Return the [x, y] coordinate for the center point of the cell that contains the specified text.  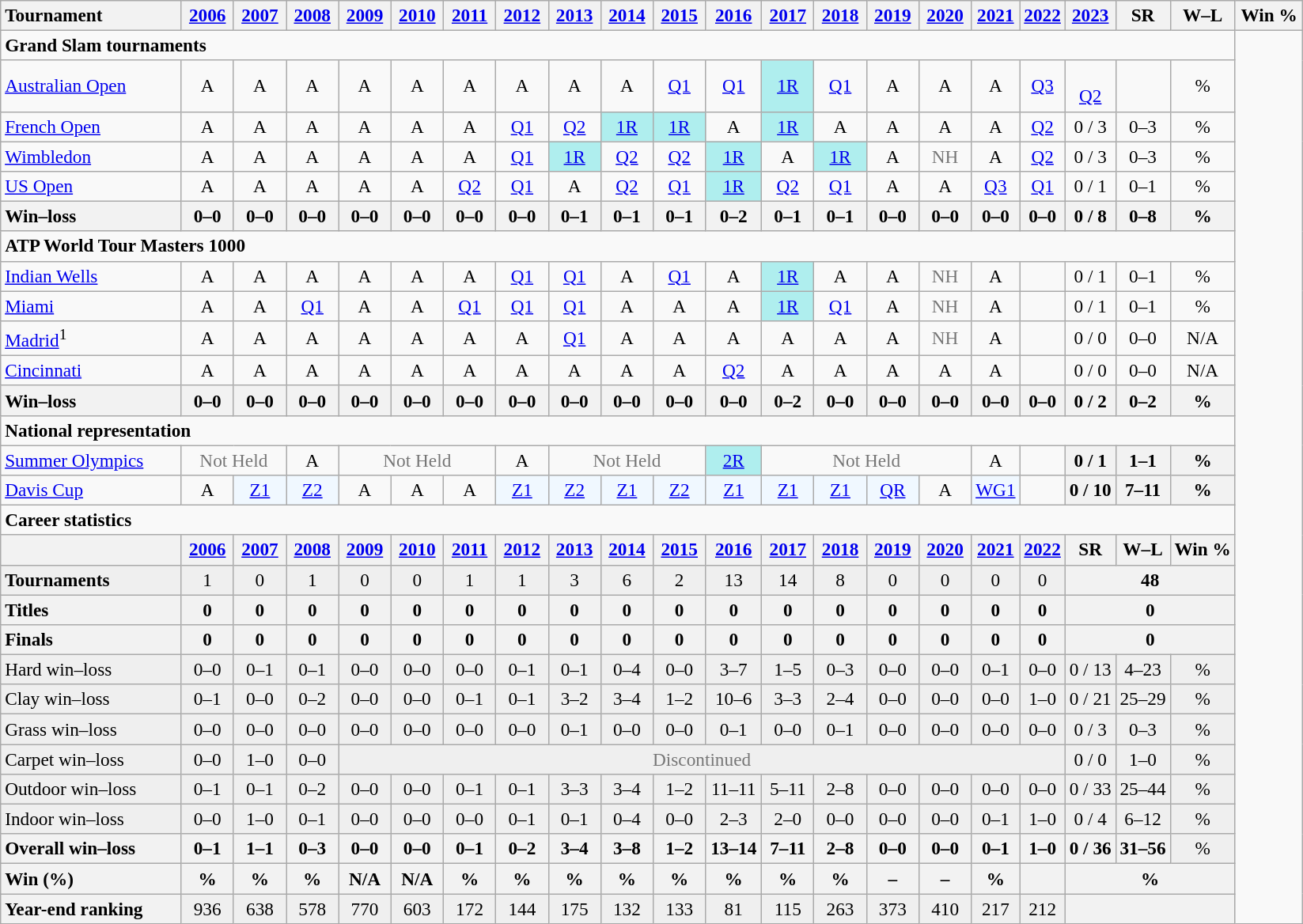
770 [365, 908]
132 [627, 908]
Wimbledon [91, 156]
936 [207, 908]
0 / 10 [1090, 490]
3–7 [734, 669]
Miami [91, 305]
Davis Cup [91, 490]
Overall win–loss [91, 849]
603 [417, 908]
25–44 [1142, 789]
3–2 [574, 699]
144 [522, 908]
217 [995, 908]
Australian Open [91, 85]
2R [734, 460]
0 / 21 [1090, 699]
373 [892, 908]
2023 [1090, 15]
0 / 33 [1090, 789]
Cincinnati [91, 370]
0 / 36 [1090, 849]
4–23 [1142, 669]
US Open [91, 186]
Hard win–loss [91, 669]
212 [1043, 908]
QR [892, 490]
10–6 [734, 699]
6–12 [1142, 819]
Carpet win–loss [91, 759]
Career statistics [618, 520]
3–8 [627, 849]
Finals [91, 639]
National representation [618, 430]
13 [734, 580]
Madrid1 [91, 338]
ATP World Tour Masters 1000 [618, 246]
0 / 4 [1090, 819]
1–5 [788, 669]
263 [840, 908]
Grand Slam tournaments [618, 45]
5–11 [788, 789]
Indoor win–loss [91, 819]
11–11 [734, 789]
2 [680, 580]
Summer Olympics [91, 460]
175 [574, 908]
2–3 [734, 819]
0 / 8 [1090, 216]
578 [312, 908]
French Open [91, 127]
Titles [91, 609]
Clay win–loss [91, 699]
0–8 [1142, 216]
172 [469, 908]
Indian Wells [91, 276]
81 [734, 908]
Tournaments [91, 580]
13–14 [734, 849]
WG1 [995, 490]
0 / 13 [1090, 669]
8 [840, 580]
25–29 [1142, 699]
Win (%) [91, 878]
6 [627, 580]
Discontinued [702, 759]
Year-end ranking [91, 908]
638 [259, 908]
3 [574, 580]
31–56 [1142, 849]
0 / 2 [1090, 400]
Outdoor win–loss [91, 789]
Tournament [91, 15]
Grass win–loss [91, 729]
133 [680, 908]
2–0 [788, 819]
48 [1150, 580]
2–4 [840, 699]
410 [945, 908]
14 [788, 580]
115 [788, 908]
